Scan for the cell matching the given text and deliver its [x, y] coordinate at center. 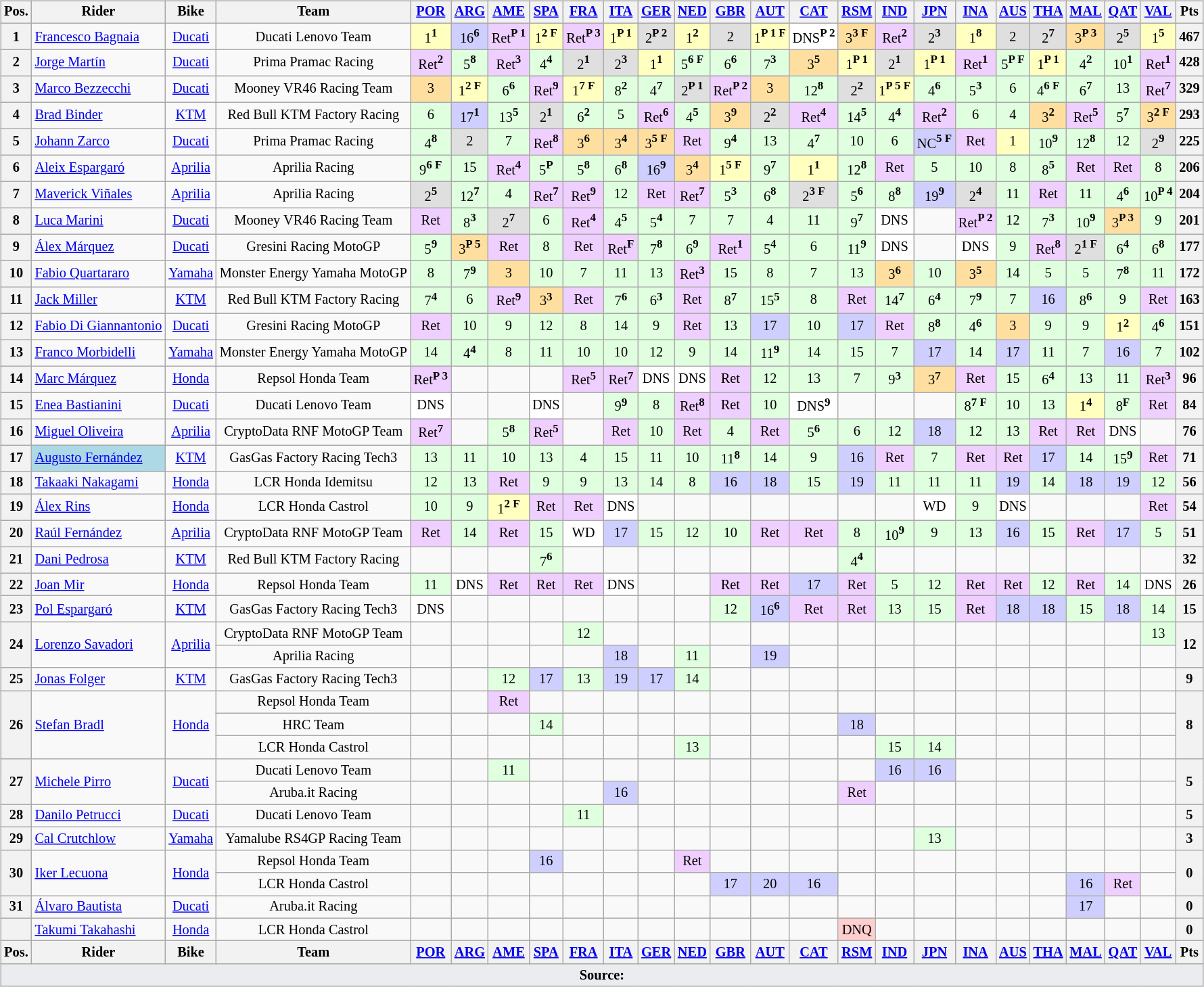
86 [1086, 300]
177 [1189, 248]
1P 1 F [770, 37]
2P 1 [693, 89]
33 F [856, 37]
31 [16, 907]
135 [509, 115]
Ret6 [656, 115]
1P 5 F [894, 89]
93 [894, 379]
225 [1189, 142]
329 [1189, 89]
Álvaro Bautista [99, 907]
Miguel Oliveira [99, 432]
RetP 1 [509, 37]
172 [1189, 273]
83 [469, 221]
159 [1123, 459]
57 [1123, 115]
Lorenzo Savadori [99, 645]
63 [656, 300]
Álex Rins [99, 507]
LCR Honda Idemitsu [314, 482]
Augusto Fernández [99, 459]
35 F [656, 142]
201 [1189, 221]
30 [16, 873]
Takumi Takahashi [99, 929]
59 [431, 248]
204 [1189, 195]
8F [1123, 406]
Franco Morbidelli [99, 353]
Stefan Bradl [99, 725]
69 [693, 248]
163 [1189, 300]
HRC Team [314, 725]
82 [621, 89]
Enea Bastianini [99, 406]
42 [1086, 62]
Pol Espargaró [99, 609]
Iker Lecuona [99, 873]
169 [656, 168]
Raúl Fernández [99, 533]
5P [546, 168]
Francesco Bagnaia [99, 37]
206 [1189, 168]
467 [1189, 37]
Johann Zarco [99, 142]
87 [731, 300]
84 [1189, 406]
74 [431, 300]
293 [1189, 115]
155 [770, 300]
Maverick Viñales [99, 195]
62 [584, 115]
15 F [731, 168]
Jorge Martín [99, 62]
147 [894, 300]
67 [1086, 89]
145 [856, 115]
101 [1123, 62]
96 [1189, 379]
Yamalube RS4GP Racing Team [314, 839]
Álex Márquez [99, 248]
DNSP 2 [814, 37]
99 [621, 406]
37 [935, 379]
Source: [602, 975]
71 [1189, 459]
32 F [1158, 115]
94 [731, 142]
NC5 F [935, 142]
Jonas Folger [99, 679]
56 F [693, 62]
Michele Pirro [99, 782]
151 [1189, 326]
21 F [1086, 248]
33 [546, 300]
Marc Márquez [99, 379]
127 [469, 195]
Fabio Di Giannantonio [99, 326]
87 F [975, 406]
48 [431, 142]
102 [1189, 353]
51 [1189, 533]
Marco Bezzecchi [99, 89]
Luca Marini [99, 221]
Joan Mir [99, 584]
Fabio Quartararo [99, 273]
Dani Pedrosa [99, 560]
28 [16, 816]
Brad Binder [99, 115]
17 F [584, 89]
39 [731, 115]
Jack Miller [99, 300]
Danilo Petrucci [99, 816]
Takaaki Nakagami [99, 482]
RetF [621, 248]
171 [469, 115]
85 [1048, 168]
5P F [1013, 62]
23 F [814, 195]
2P 2 [656, 37]
46 F [1048, 89]
428 [1189, 62]
10P 4 [1158, 195]
DNQ [856, 929]
Aleix Espargaró [99, 168]
Cal Crutchlow [99, 839]
96 F [431, 168]
199 [935, 195]
118 [731, 459]
3P 5 [469, 248]
DNS9 [814, 406]
